Pinpoint the cell where the given text exists, returning its [x, y] midpoint coordinate. 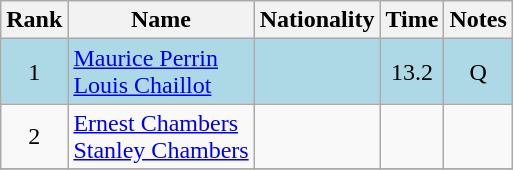
2 [34, 136]
1 [34, 72]
Nationality [317, 20]
Rank [34, 20]
Q [478, 72]
Maurice PerrinLouis Chaillot [161, 72]
Notes [478, 20]
13.2 [412, 72]
Ernest ChambersStanley Chambers [161, 136]
Name [161, 20]
Time [412, 20]
